From the cell containing the given text, extract its center point as [X, Y] coordinate. 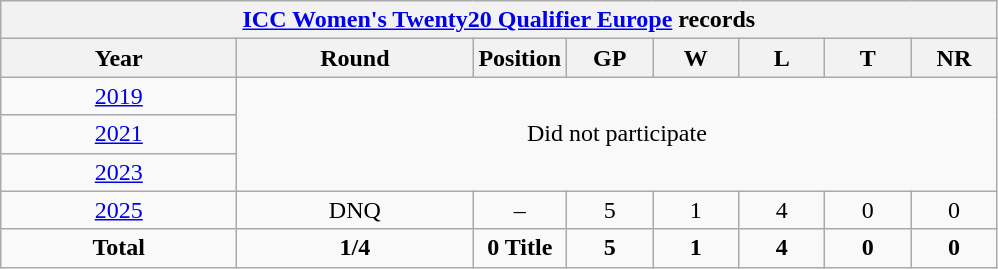
GP [610, 58]
T [868, 58]
Did not participate [617, 134]
2023 [119, 172]
2021 [119, 134]
Position [520, 58]
2025 [119, 210]
2019 [119, 96]
Round [355, 58]
Year [119, 58]
– [520, 210]
1/4 [355, 248]
Total [119, 248]
W [696, 58]
DNQ [355, 210]
L [782, 58]
ICC Women's Twenty20 Qualifier Europe records [499, 20]
NR [954, 58]
0 Title [520, 248]
